Pinpoint the cell where the given text exists, returning its (x, y) midpoint coordinate. 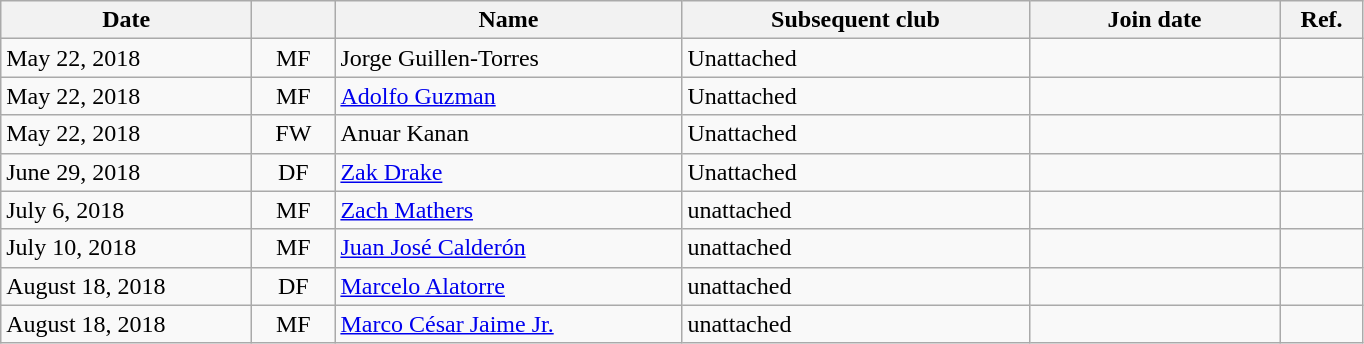
Zak Drake (508, 172)
Adolfo Guzman (508, 96)
Subsequent club (856, 20)
Jorge Guillen-Torres (508, 58)
Name (508, 20)
July 10, 2018 (126, 248)
Join date (1154, 20)
Juan José Calderón (508, 248)
FW (294, 134)
Marcelo Alatorre (508, 286)
July 6, 2018 (126, 210)
Anuar Kanan (508, 134)
Date (126, 20)
Marco César Jaime Jr. (508, 324)
Zach Mathers (508, 210)
June 29, 2018 (126, 172)
Ref. (1322, 20)
